Return [X, Y] of the center of cell containing provided text 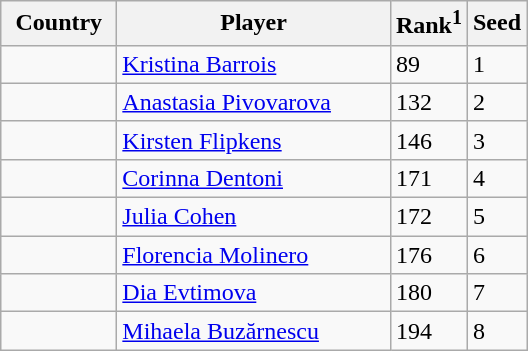
Dia Evtimova [254, 293]
2 [496, 102]
8 [496, 331]
Corinna Dentoni [254, 178]
180 [428, 293]
Mihaela Buzărnescu [254, 331]
Seed [496, 24]
171 [428, 178]
Rank1 [428, 24]
89 [428, 64]
Kristina Barrois [254, 64]
Florencia Molinero [254, 255]
6 [496, 255]
Anastasia Pivovarova [254, 102]
Kirsten Flipkens [254, 140]
3 [496, 140]
7 [496, 293]
132 [428, 102]
Player [254, 24]
5 [496, 217]
Country [59, 24]
194 [428, 331]
Julia Cohen [254, 217]
146 [428, 140]
176 [428, 255]
4 [496, 178]
1 [496, 64]
172 [428, 217]
